Search for the cell housing the specified text and yield its [X, Y] center coordinate. 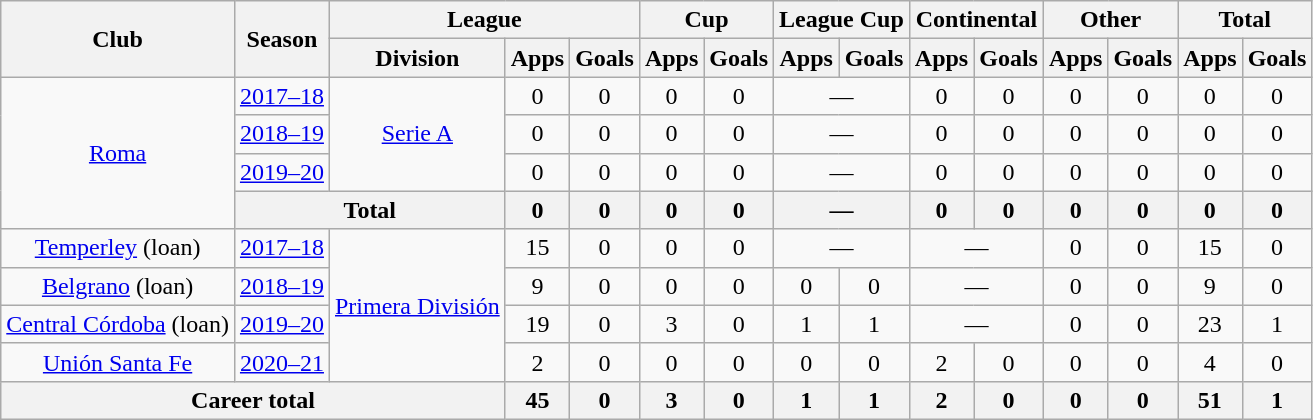
Primera División [417, 305]
4 [1210, 362]
51 [1210, 400]
Career total [253, 400]
19 [537, 324]
Roma [118, 153]
League [484, 20]
Club [118, 39]
23 [1210, 324]
45 [537, 400]
Cup [706, 20]
Belgrano (loan) [118, 286]
League Cup [842, 20]
Temperley (loan) [118, 248]
Continental [976, 20]
Serie A [417, 134]
Season [282, 39]
Division [417, 58]
Central Córdoba (loan) [118, 324]
2020–21 [282, 362]
Unión Santa Fe [118, 362]
Other [1110, 20]
